Pinpoint the cell where the given text exists, returning its (X, Y) midpoint coordinate. 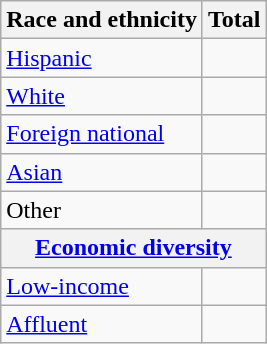
White (102, 96)
Economic diversity (134, 248)
Total (234, 20)
Other (102, 210)
Foreign national (102, 134)
Asian (102, 172)
Low-income (102, 286)
Race and ethnicity (102, 20)
Hispanic (102, 58)
Affluent (102, 324)
